Identify which cell holds the provided text, then report its (X, Y) central coordinate. 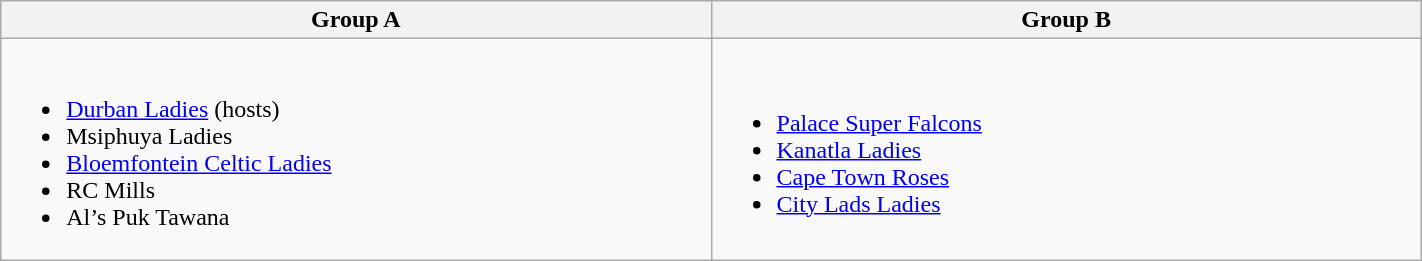
Group A (356, 20)
Palace Super FalconsKanatla LadiesCape Town RosesCity Lads Ladies (1066, 150)
Durban Ladies (hosts)Msiphuya LadiesBloemfontein Celtic LadiesRC MillsAl’s Puk Tawana (356, 150)
Group B (1066, 20)
